Search for the cell housing the specified text and yield its (X, Y) center coordinate. 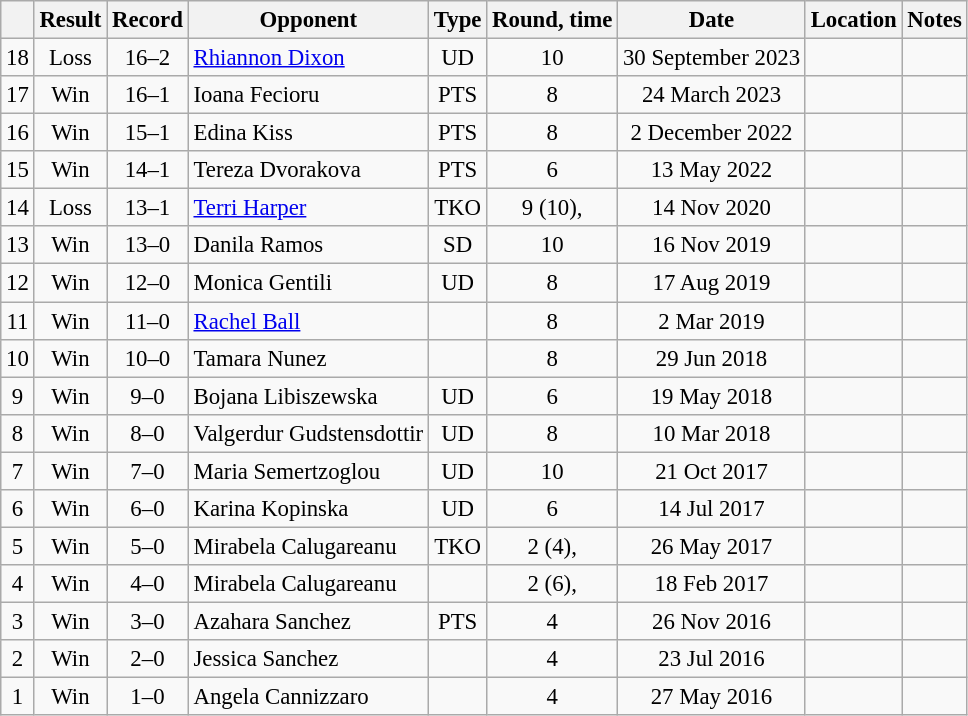
17 Aug 2019 (712, 283)
16 Nov 2019 (712, 245)
11 (18, 321)
26 May 2017 (712, 546)
23 Jul 2016 (712, 659)
2 December 2022 (712, 133)
3–0 (148, 621)
Azahara Sanchez (308, 621)
6–0 (148, 509)
2 (6), (552, 584)
Location (854, 20)
16–1 (148, 95)
3 (18, 621)
Bojana Libiszewska (308, 396)
Angela Cannizzaro (308, 697)
10–0 (148, 358)
21 Oct 2017 (712, 471)
Tamara Nunez (308, 358)
2 (4), (552, 546)
Result (70, 20)
5 (18, 546)
18 (18, 58)
Rachel Ball (308, 321)
11–0 (148, 321)
19 May 2018 (712, 396)
15 (18, 170)
Tereza Dvorakova (308, 170)
14 (18, 208)
Terri Harper (308, 208)
29 Jun 2018 (712, 358)
27 May 2016 (712, 697)
Monica Gentili (308, 283)
16 (18, 133)
Record (148, 20)
15–1 (148, 133)
14–1 (148, 170)
Notes (934, 20)
5–0 (148, 546)
Opponent (308, 20)
10 Mar 2018 (712, 433)
Jessica Sanchez (308, 659)
1–0 (148, 697)
13 (18, 245)
13–1 (148, 208)
SD (457, 245)
30 September 2023 (712, 58)
Danila Ramos (308, 245)
Karina Kopinska (308, 509)
9 (10), (552, 208)
8–0 (148, 433)
2 Mar 2019 (712, 321)
2–0 (148, 659)
9–0 (148, 396)
17 (18, 95)
Rhiannon Dixon (308, 58)
Type (457, 20)
13 May 2022 (712, 170)
Edina Kiss (308, 133)
13–0 (148, 245)
24 March 2023 (712, 95)
Ioana Fecioru (308, 95)
12 (18, 283)
Date (712, 20)
26 Nov 2016 (712, 621)
4–0 (148, 584)
Maria Semertzoglou (308, 471)
1 (18, 697)
9 (18, 396)
12–0 (148, 283)
14 Nov 2020 (712, 208)
2 (18, 659)
14 Jul 2017 (712, 509)
7 (18, 471)
7–0 (148, 471)
Round, time (552, 20)
18 Feb 2017 (712, 584)
16–2 (148, 58)
Valgerdur Gudstensdottir (308, 433)
